Identify which cell holds the provided text, then report its (X, Y) central coordinate. 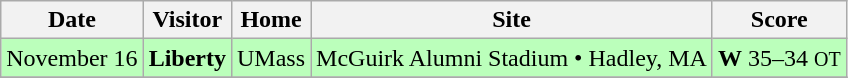
UMass (270, 58)
Site (512, 20)
Visitor (187, 20)
November 16 (72, 58)
Home (270, 20)
Liberty (187, 58)
Date (72, 20)
W 35–34 OT (779, 58)
McGuirk Alumni Stadium • Hadley, MA (512, 58)
Score (779, 20)
